Pinpoint the cell where the given text exists, returning its (X, Y) midpoint coordinate. 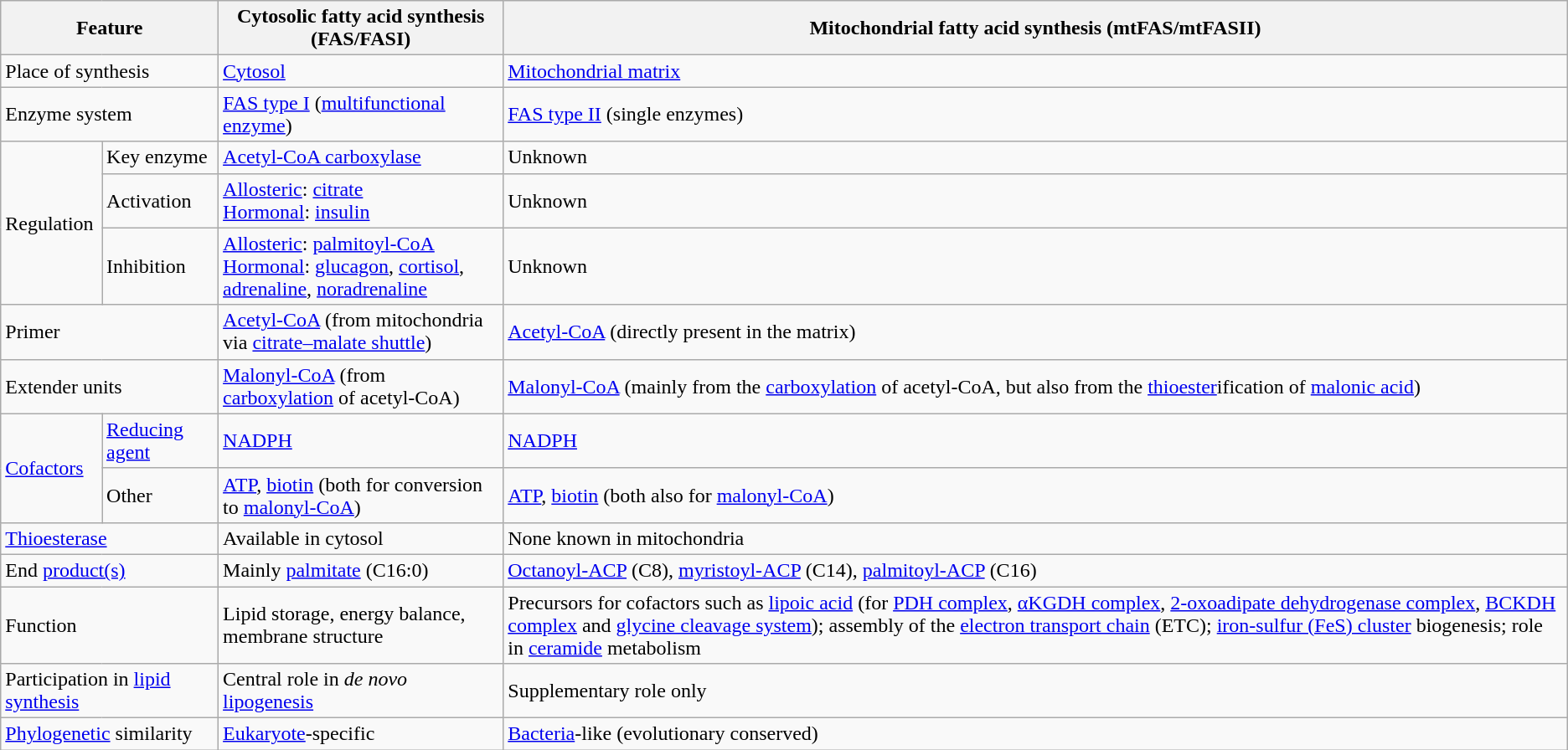
Octanoyl-ACP (C8), myristoyl-ACP (C14), palmitoyl-ACP (C16) (1035, 570)
ATP, biotin (both for conversion to malonyl-CoA) (361, 496)
Primer (110, 331)
Mainly palmitate (C16:0) (361, 570)
Allosteric: citrateHormonal: insulin (361, 201)
End product(s) (110, 570)
Central role in de novo lipogenesis (361, 691)
Allosteric: palmitoyl-CoAHormonal: glucagon, cortisol, adrenaline, noradrenaline (361, 266)
Participation in lipid synthesis (110, 691)
Lipid storage, energy balance, membrane structure (361, 624)
Phylogenetic similarity (110, 734)
Regulation (52, 223)
Eukaryote-specific (361, 734)
Acetyl-CoA (directly present in the matrix) (1035, 331)
None known in mitochondria (1035, 538)
Other (161, 496)
Activation (161, 201)
Mitochondrial fatty acid synthesis (mtFAS/mtFASII) (1035, 28)
Cofactors (52, 468)
Cytosolic fatty acid synthesis (FAS/FASI) (361, 28)
ATP, biotin (both also for malonyl-CoA) (1035, 496)
FAS type II (single enzymes) (1035, 114)
Acetyl-CoA carboxylase (361, 157)
Thioesterase (110, 538)
Enzyme system (110, 114)
Malonyl-CoA (mainly from the carboxylation of acetyl-CoA, but also from the thioesterification of malonic acid) (1035, 387)
Reducing agent (161, 440)
Malonyl-CoA (from carboxylation of acetyl-CoA) (361, 387)
Feature (110, 28)
Function (110, 624)
Cytosol (361, 71)
Inhibition (161, 266)
FAS type I (multifunctional enzyme) (361, 114)
Mitochondrial matrix (1035, 71)
Key enzyme (161, 157)
Supplementary role only (1035, 691)
Extender units (110, 387)
Bacteria-like (evolutionary conserved) (1035, 734)
Place of synthesis (110, 71)
Acetyl-CoA (from mitochondria via citrate–malate shuttle) (361, 331)
Available in cytosol (361, 538)
